Locate the cell with the specified text and output its [x, y] center coordinate. 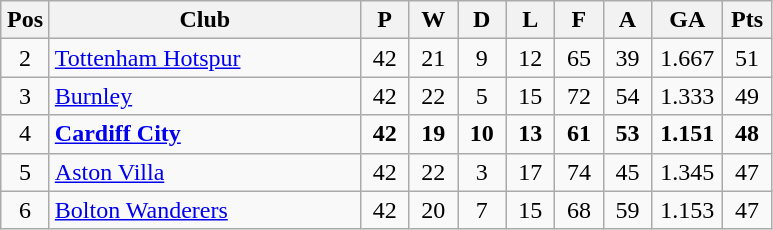
45 [628, 172]
Pts [748, 20]
21 [434, 58]
51 [748, 58]
Pos [26, 20]
Bolton Wanderers [204, 210]
2 [26, 58]
P [384, 20]
9 [482, 58]
1.153 [688, 210]
4 [26, 134]
13 [530, 134]
GA [688, 20]
20 [434, 210]
Club [204, 20]
W [434, 20]
48 [748, 134]
65 [580, 58]
A [628, 20]
1.333 [688, 96]
54 [628, 96]
72 [580, 96]
59 [628, 210]
F [580, 20]
Burnley [204, 96]
Tottenham Hotspur [204, 58]
12 [530, 58]
6 [26, 210]
17 [530, 172]
1.151 [688, 134]
L [530, 20]
61 [580, 134]
D [482, 20]
10 [482, 134]
1.667 [688, 58]
53 [628, 134]
19 [434, 134]
74 [580, 172]
49 [748, 96]
Cardiff City [204, 134]
1.345 [688, 172]
Aston Villa [204, 172]
7 [482, 210]
39 [628, 58]
68 [580, 210]
